Locate the cell with the specified text and output its (X, Y) center coordinate. 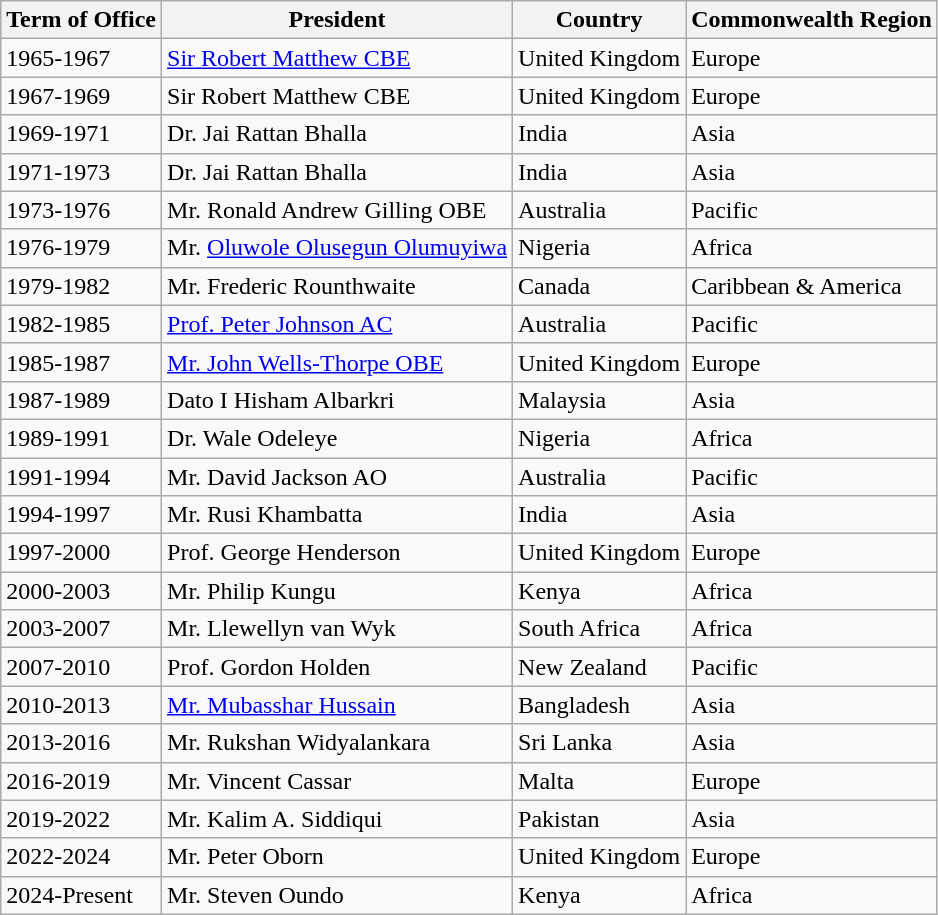
1989-1991 (82, 438)
1987-1989 (82, 400)
Sri Lanka (600, 743)
2003-2007 (82, 629)
South Africa (600, 629)
Mr. Ronald Andrew Gilling OBE (338, 210)
2010-2013 (82, 705)
New Zealand (600, 667)
Caribbean & America (812, 286)
2007-2010 (82, 667)
Country (600, 20)
Mr. David Jackson AO (338, 477)
Mr. Mubasshar Hussain (338, 705)
Mr. Philip Kungu (338, 591)
Mr. Oluwole Olusegun Olumuyiwa (338, 248)
Canada (600, 286)
Mr. Steven Oundo (338, 895)
Mr. Peter Oborn (338, 857)
1971-1973 (82, 172)
Dato I Hisham Albarkri (338, 400)
1973-1976 (82, 210)
Mr. Vincent Cassar (338, 781)
Commonwealth Region (812, 20)
2016-2019 (82, 781)
Term of Office (82, 20)
1979-1982 (82, 286)
Mr. Rukshan Widyalankara (338, 743)
Mr. Llewellyn van Wyk (338, 629)
2013-2016 (82, 743)
1965-1967 (82, 58)
Pakistan (600, 819)
Mr. Rusi Khambatta (338, 515)
2019-2022 (82, 819)
1994-1997 (82, 515)
2024-Present (82, 895)
1997-2000 (82, 553)
2000-2003 (82, 591)
1967-1969 (82, 96)
1976-1979 (82, 248)
Bangladesh (600, 705)
Mr. John Wells-Thorpe OBE (338, 362)
Prof. George Henderson (338, 553)
Malta (600, 781)
1982-1985 (82, 324)
President (338, 20)
1985-1987 (82, 362)
Prof. Peter Johnson AC (338, 324)
Dr. Wale Odeleye (338, 438)
1991-1994 (82, 477)
Mr. Kalim A. Siddiqui (338, 819)
Mr. Frederic Rounthwaite (338, 286)
Prof. Gordon Holden (338, 667)
Malaysia (600, 400)
2022-2024 (82, 857)
1969-1971 (82, 134)
